From the cell containing the given text, extract its center point as (x, y) coordinate. 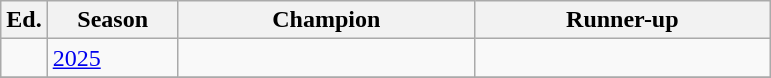
Champion (326, 20)
2025 (112, 58)
Season (112, 20)
Ed. (24, 20)
Runner-up (622, 20)
